Find where the given text appears and provide that cell's center as [X, Y] coordinate. 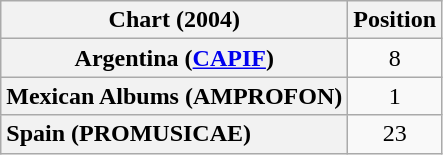
23 [395, 134]
8 [395, 58]
Chart (2004) [174, 20]
1 [395, 96]
Argentina (CAPIF) [174, 58]
Spain (PROMUSICAE) [174, 134]
Mexican Albums (AMPROFON) [174, 96]
Position [395, 20]
